Identify which cell holds the provided text, then report its [x, y] central coordinate. 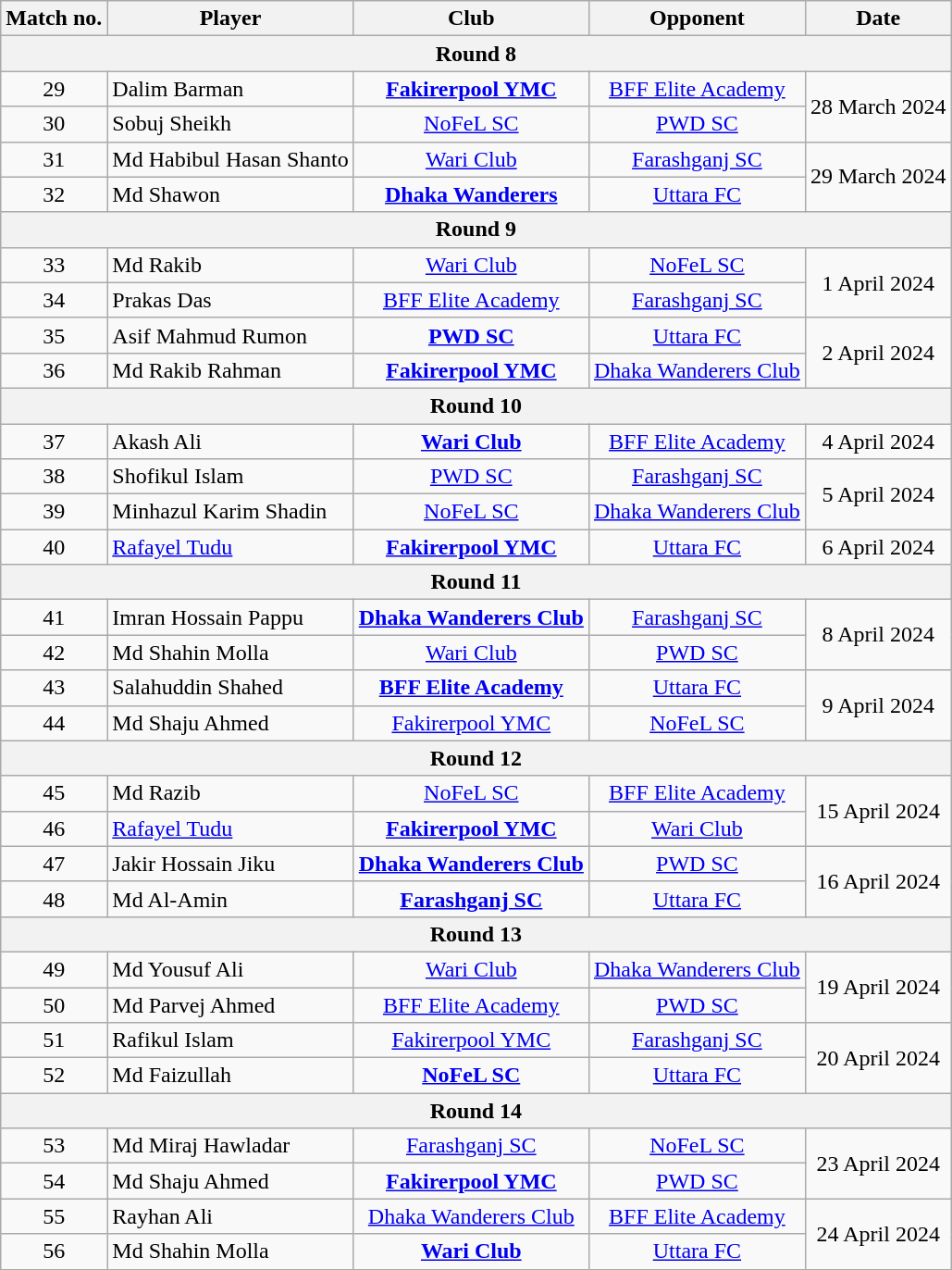
Md Habibul Hasan Shanto [230, 159]
45 [54, 793]
32 [54, 194]
42 [54, 653]
Round 8 [476, 54]
23 April 2024 [878, 1164]
Match no. [54, 19]
Opponent [697, 19]
31 [54, 159]
29 [54, 89]
29 March 2024 [878, 177]
33 [54, 265]
Round 11 [476, 582]
Akash Ali [230, 442]
Round 13 [476, 934]
Md Razib [230, 793]
49 [54, 969]
Dhaka Wanderers [471, 194]
Rayhan Ali [230, 1216]
44 [54, 723]
37 [54, 442]
51 [54, 1040]
Date [878, 19]
Shofikul Islam [230, 477]
4 April 2024 [878, 442]
50 [54, 1004]
34 [54, 300]
41 [54, 617]
1 April 2024 [878, 282]
Round 10 [476, 405]
Salahuddin Shahed [230, 688]
Player [230, 19]
Round 14 [476, 1111]
Round 9 [476, 230]
40 [54, 547]
Club [471, 19]
52 [54, 1076]
Md Rakib Rahman [230, 370]
53 [54, 1146]
36 [54, 370]
19 April 2024 [878, 987]
43 [54, 688]
Md Miraj Hawladar [230, 1146]
47 [54, 864]
55 [54, 1216]
39 [54, 512]
48 [54, 899]
16 April 2024 [878, 881]
56 [54, 1251]
Md Rakib [230, 265]
Dalim Barman [230, 89]
Imran Hossain Pappu [230, 617]
24 April 2024 [878, 1234]
Rafikul Islam [230, 1040]
Asif Mahmud Rumon [230, 335]
Md Al-Amin [230, 899]
54 [54, 1181]
5 April 2024 [878, 494]
Prakas Das [230, 300]
Minhazul Karim Shadin [230, 512]
Md Parvej Ahmed [230, 1004]
2 April 2024 [878, 353]
Sobuj Sheikh [230, 124]
46 [54, 828]
Md Faizullah [230, 1076]
30 [54, 124]
38 [54, 477]
28 March 2024 [878, 106]
35 [54, 335]
Round 12 [476, 758]
6 April 2024 [878, 547]
9 April 2024 [878, 705]
8 April 2024 [878, 635]
Jakir Hossain Jiku [230, 864]
15 April 2024 [878, 811]
Md Shawon [230, 194]
Md Yousuf Ali [230, 969]
20 April 2024 [878, 1058]
